Output the (X, Y) coordinate of the center of the cell containing the given text.  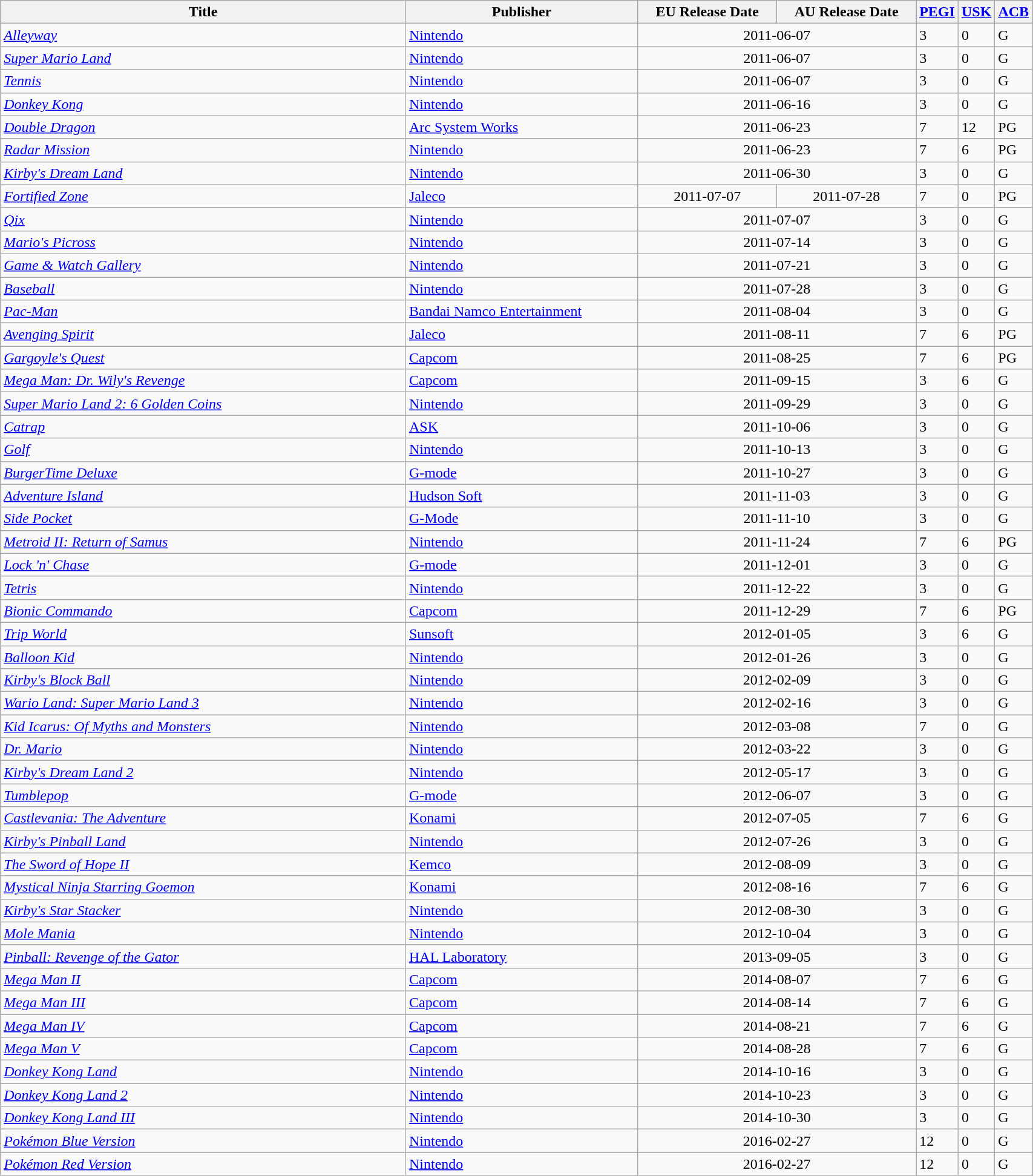
2011-07-14 (777, 242)
2012-01-26 (777, 657)
Radar Mission (203, 150)
Baseball (203, 289)
Fortified Zone (203, 196)
Mega Man V (203, 1049)
Pokémon Red Version (203, 1164)
2012-02-16 (777, 703)
2012-03-08 (777, 726)
Kirby's Block Ball (203, 680)
Mole Mania (203, 933)
2011-10-27 (777, 473)
Avenging Spirit (203, 335)
Mystical Ninja Starring Goemon (203, 887)
Kirby's Dream Land 2 (203, 772)
BurgerTime Deluxe (203, 473)
2012-07-05 (777, 818)
Double Dragon (203, 127)
HAL Laboratory (522, 956)
2011-09-15 (777, 381)
Kirby's Pinball Land (203, 841)
Donkey Kong Land 2 (203, 1095)
Pinball: Revenge of the Gator (203, 956)
Golf (203, 450)
Arc System Works (522, 127)
G-Mode (522, 519)
Pokémon Blue Version (203, 1141)
Mario's Picross (203, 242)
USK (976, 12)
Castlevania: The Adventure (203, 818)
Donkey Kong (203, 104)
Kirby's Dream Land (203, 173)
Bionic Commando (203, 611)
2011-12-01 (777, 565)
2012-01-05 (777, 634)
2011-10-06 (777, 427)
2014-08-21 (777, 1026)
2011-06-16 (777, 104)
Game & Watch Gallery (203, 265)
EU Release Date (707, 12)
Super Mario Land 2: 6 Golden Coins (203, 404)
Mega Man II (203, 979)
2013-09-05 (777, 956)
Tumblepop (203, 795)
Catrap (203, 427)
Mega Man: Dr. Wily's Revenge (203, 381)
Kemco (522, 864)
2011-11-10 (777, 519)
2011-07-21 (777, 265)
Alleyway (203, 35)
Sunsoft (522, 634)
ASK (522, 427)
2012-05-17 (777, 772)
2014-08-07 (777, 979)
2012-08-09 (777, 864)
2014-10-16 (777, 1072)
2011-06-30 (777, 173)
2014-08-28 (777, 1049)
2014-08-14 (777, 1002)
2012-08-30 (777, 910)
Donkey Kong Land (203, 1072)
Adventure Island (203, 496)
2011-11-03 (777, 496)
2011-08-11 (777, 335)
2012-03-22 (777, 749)
The Sword of Hope II (203, 864)
Bandai Namco Entertainment (522, 312)
2014-10-30 (777, 1118)
Tetris (203, 588)
Wario Land: Super Mario Land 3 (203, 703)
Title (203, 12)
2012-08-16 (777, 887)
Gargoyle's Quest (203, 358)
Lock 'n' Chase (203, 565)
2011-08-25 (777, 358)
2012-02-09 (777, 680)
Mega Man IV (203, 1026)
Donkey Kong Land III (203, 1118)
2012-10-04 (777, 933)
AU Release Date (847, 12)
Tennis (203, 81)
2011-08-04 (777, 312)
Hudson Soft (522, 496)
2011-12-29 (777, 611)
Pac-Man (203, 312)
2011-09-29 (777, 404)
Super Mario Land (203, 58)
Qix (203, 219)
Balloon Kid (203, 657)
PEGI (937, 12)
2011-10-13 (777, 450)
Side Pocket (203, 519)
Kirby's Star Stacker (203, 910)
Metroid II: Return of Samus (203, 542)
ACB (1014, 12)
Mega Man III (203, 1002)
2011-11-24 (777, 542)
Dr. Mario (203, 749)
2012-07-26 (777, 841)
Publisher (522, 12)
2012-06-07 (777, 795)
Trip World (203, 634)
Kid Icarus: Of Myths and Monsters (203, 726)
2014-10-23 (777, 1095)
2011-12-22 (777, 588)
